Search for the cell housing the specified text and yield its (x, y) center coordinate. 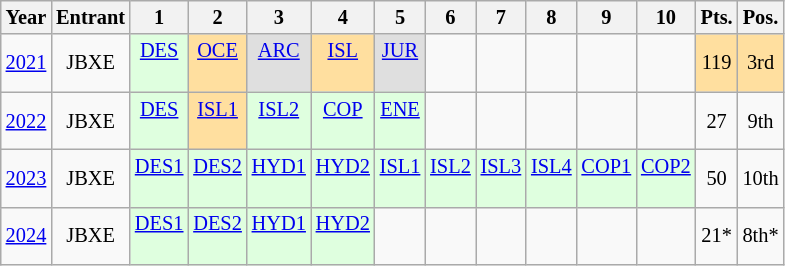
10th (761, 178)
8 (551, 17)
21* (717, 236)
Entrant (90, 17)
2 (217, 17)
2024 (26, 236)
6 (450, 17)
50 (717, 178)
ISL (343, 63)
2021 (26, 63)
COP2 (666, 178)
1 (159, 17)
OCE (217, 63)
10 (666, 17)
JUR (400, 63)
5 (400, 17)
ISL4 (551, 178)
ISL3 (501, 178)
8th* (761, 236)
7 (501, 17)
Year (26, 17)
ARC (279, 63)
3rd (761, 63)
COP1 (607, 178)
ENE (400, 121)
COP (343, 121)
27 (717, 121)
Pos. (761, 17)
4 (343, 17)
Pts. (717, 17)
2023 (26, 178)
119 (717, 63)
9th (761, 121)
3 (279, 17)
2022 (26, 121)
9 (607, 17)
